Identify which cell holds the provided text, then report its [x, y] central coordinate. 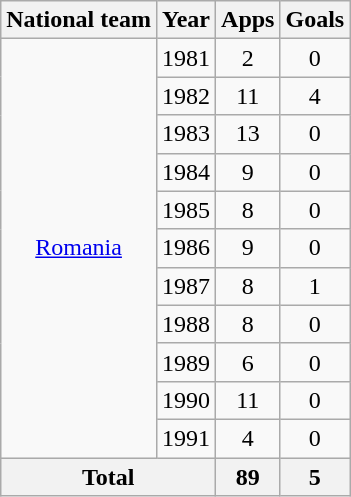
1989 [186, 362]
6 [248, 362]
Total [108, 477]
1987 [186, 286]
1988 [186, 324]
1981 [186, 58]
89 [248, 477]
1986 [186, 248]
1982 [186, 96]
2 [248, 58]
Apps [248, 20]
Year [186, 20]
1991 [186, 438]
1984 [186, 172]
1985 [186, 210]
Goals [315, 20]
1 [315, 286]
National team [79, 20]
1990 [186, 400]
1983 [186, 134]
Romania [79, 248]
13 [248, 134]
5 [315, 477]
